Detect which cell encompasses the target text, then output its (x, y) center coordinate. 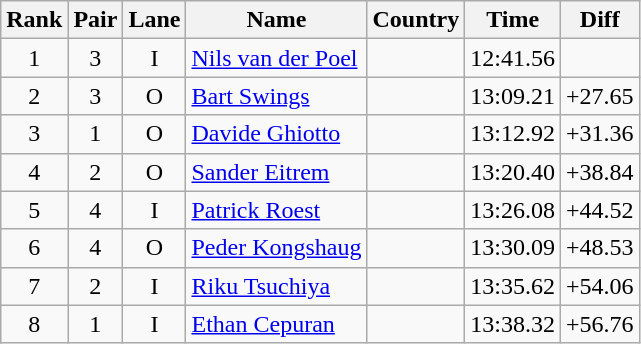
+54.06 (600, 286)
+56.76 (600, 324)
Sander Eitrem (276, 172)
13:26.08 (513, 210)
13:20.40 (513, 172)
Rank (34, 20)
7 (34, 286)
Bart Swings (276, 96)
Diff (600, 20)
5 (34, 210)
Patrick Roest (276, 210)
8 (34, 324)
Riku Tsuchiya (276, 286)
6 (34, 248)
Pair (96, 20)
Peder Kongshaug (276, 248)
13:12.92 (513, 134)
13:30.09 (513, 248)
Name (276, 20)
Davide Ghiotto (276, 134)
12:41.56 (513, 58)
+38.84 (600, 172)
Lane (154, 20)
13:09.21 (513, 96)
+48.53 (600, 248)
+44.52 (600, 210)
13:35.62 (513, 286)
+31.36 (600, 134)
13:38.32 (513, 324)
Time (513, 20)
Nils van der Poel (276, 58)
Ethan Cepuran (276, 324)
+27.65 (600, 96)
Country (416, 20)
